Return [x, y] of the center of cell containing provided text 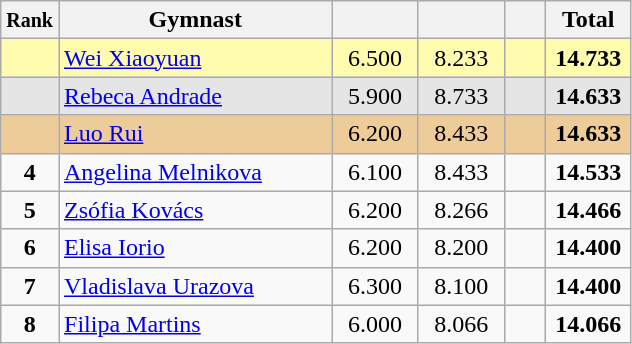
7 [30, 286]
8.233 [461, 58]
8.066 [461, 324]
Rank [30, 20]
Luo Rui [195, 134]
8 [30, 324]
6.300 [375, 286]
Elisa Iorio [195, 248]
Total [588, 20]
6.500 [375, 58]
8.733 [461, 96]
8.266 [461, 210]
Rebeca Andrade [195, 96]
14.466 [588, 210]
4 [30, 172]
Gymnast [195, 20]
6 [30, 248]
6.000 [375, 324]
14.533 [588, 172]
Zsófia Kovács [195, 210]
8.200 [461, 248]
5 [30, 210]
8.100 [461, 286]
5.900 [375, 96]
Vladislava Urazova [195, 286]
Wei Xiaoyuan [195, 58]
Angelina Melnikova [195, 172]
14.066 [588, 324]
14.733 [588, 58]
6.100 [375, 172]
Filipa Martins [195, 324]
